Capture the cell that displays the provided text and extract its (x, y) central coordinate. 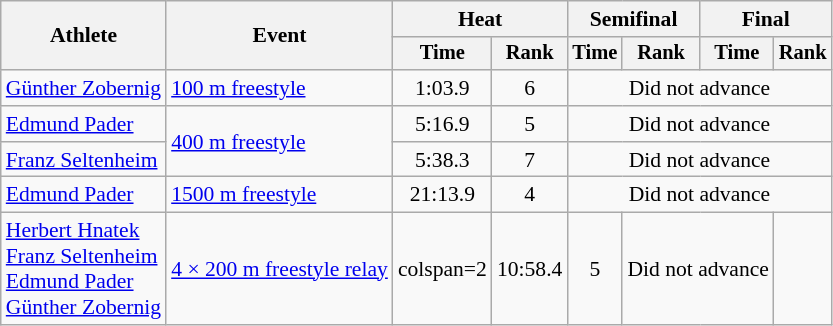
Final (766, 19)
400 m freestyle (280, 142)
10:58.4 (530, 269)
colspan=2 (442, 269)
5:38.3 (442, 160)
5:16.9 (442, 124)
21:13.9 (442, 195)
4 × 200 m freestyle relay (280, 269)
Athlete (84, 36)
6 (530, 88)
Franz Seltenheim (84, 160)
Herbert HnatekFranz SeltenheimEdmund PaderGünther Zobernig (84, 269)
4 (530, 195)
Event (280, 36)
Semifinal (633, 19)
Günther Zobernig (84, 88)
7 (530, 160)
1:03.9 (442, 88)
100 m freestyle (280, 88)
Heat (480, 19)
1500 m freestyle (280, 195)
